Return the [x, y] coordinate for the center point of the cell that contains the specified text.  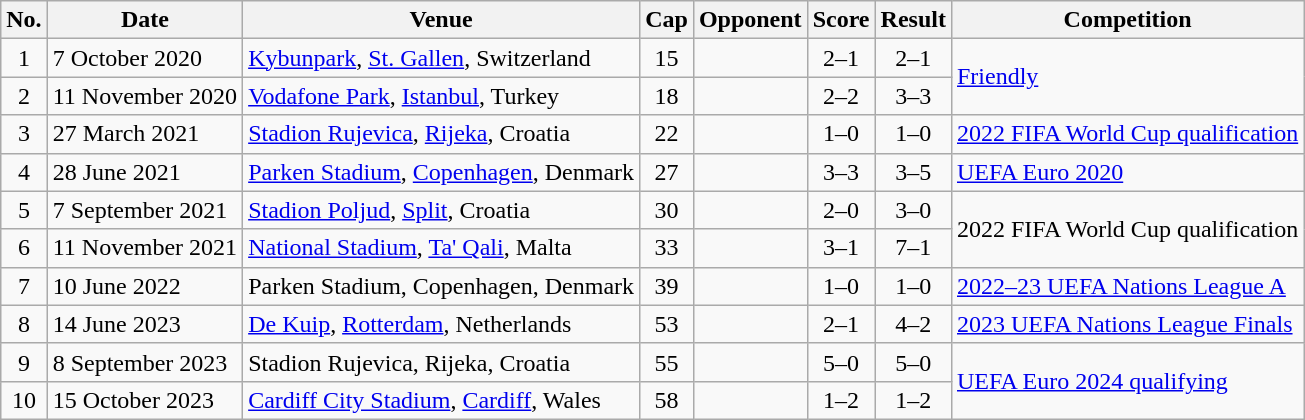
15 [667, 58]
UEFA Euro 2020 [1127, 172]
7 October 2020 [144, 58]
11 November 2021 [144, 248]
Date [144, 20]
Opponent [750, 20]
33 [667, 248]
11 November 2020 [144, 96]
10 June 2022 [144, 286]
Cap [667, 20]
1 [24, 58]
28 June 2021 [144, 172]
3–0 [913, 210]
55 [667, 362]
2 [24, 96]
Score [841, 20]
3 [24, 134]
9 [24, 362]
3–5 [913, 172]
22 [667, 134]
Cardiff City Stadium, Cardiff, Wales [442, 400]
30 [667, 210]
2023 UEFA Nations League Finals [1127, 324]
2022–23 UEFA Nations League A [1127, 286]
8 [24, 324]
UEFA Euro 2024 qualifying [1127, 381]
Vodafone Park, Istanbul, Turkey [442, 96]
10 [24, 400]
7–1 [913, 248]
Competition [1127, 20]
27 [667, 172]
39 [667, 286]
4 [24, 172]
6 [24, 248]
14 June 2023 [144, 324]
De Kuip, Rotterdam, Netherlands [442, 324]
No. [24, 20]
4–2 [913, 324]
53 [667, 324]
7 September 2021 [144, 210]
Friendly [1127, 77]
18 [667, 96]
Stadion Poljud, Split, Croatia [442, 210]
5 [24, 210]
Kybunpark, St. Gallen, Switzerland [442, 58]
58 [667, 400]
7 [24, 286]
15 October 2023 [144, 400]
8 September 2023 [144, 362]
2–2 [841, 96]
2–0 [841, 210]
National Stadium, Ta' Qali, Malta [442, 248]
Venue [442, 20]
27 March 2021 [144, 134]
Result [913, 20]
3–1 [841, 248]
